Return (X, Y) of the center of cell containing provided text 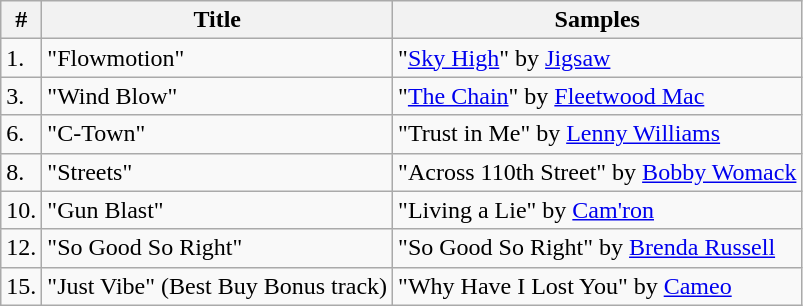
1. (22, 58)
Title (218, 20)
8. (22, 172)
3. (22, 96)
"Living a Lie" by Cam'ron (598, 210)
"Across 110th Street" by Bobby Womack (598, 172)
12. (22, 248)
"So Good So Right" by Brenda Russell (598, 248)
"Streets" (218, 172)
Samples (598, 20)
"The Chain" by Fleetwood Mac (598, 96)
"Trust in Me" by Lenny Williams (598, 134)
"Why Have I Lost You" by Cameo (598, 286)
"Sky High" by Jigsaw (598, 58)
"Gun Blast" (218, 210)
"Flowmotion" (218, 58)
10. (22, 210)
"Just Vibe" (Best Buy Bonus track) (218, 286)
"So Good So Right" (218, 248)
# (22, 20)
15. (22, 286)
"Wind Blow" (218, 96)
"C-Town" (218, 134)
6. (22, 134)
